Extract the (X, Y) coordinate from the center of the cell holding the provided text.  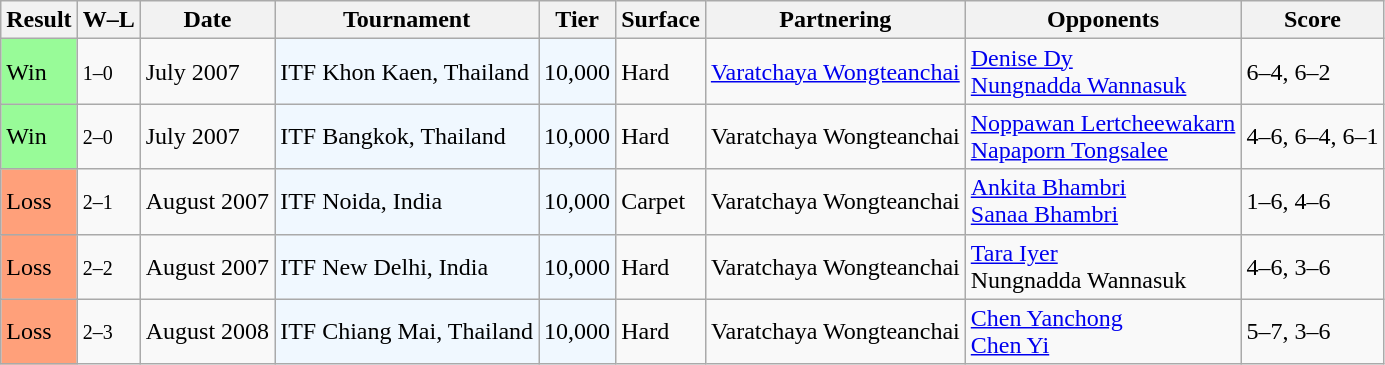
Surface (661, 20)
1–6, 4–6 (1312, 202)
Date (207, 20)
Tournament (407, 20)
W–L (108, 20)
ITF Khon Kaen, Thailand (407, 72)
Partnering (835, 20)
ITF New Delhi, India (407, 266)
2–2 (108, 266)
ITF Noida, India (407, 202)
5–7, 3–6 (1312, 332)
August 2008 (207, 332)
Tara Iyer Nungnadda Wannasuk (1103, 266)
1–0 (108, 72)
Score (1312, 20)
ITF Chiang Mai, Thailand (407, 332)
Ankita Bhambri Sanaa Bhambri (1103, 202)
Opponents (1103, 20)
Tier (578, 20)
ITF Bangkok, Thailand (407, 136)
2–0 (108, 136)
4–6, 3–6 (1312, 266)
Carpet (661, 202)
2–3 (108, 332)
4–6, 6–4, 6–1 (1312, 136)
2–1 (108, 202)
Result (39, 20)
6–4, 6–2 (1312, 72)
Noppawan Lertcheewakarn Napaporn Tongsalee (1103, 136)
Chen Yanchong Chen Yi (1103, 332)
Denise Dy Nungnadda Wannasuk (1103, 72)
